Locate the cell with the specified text and output its (x, y) center coordinate. 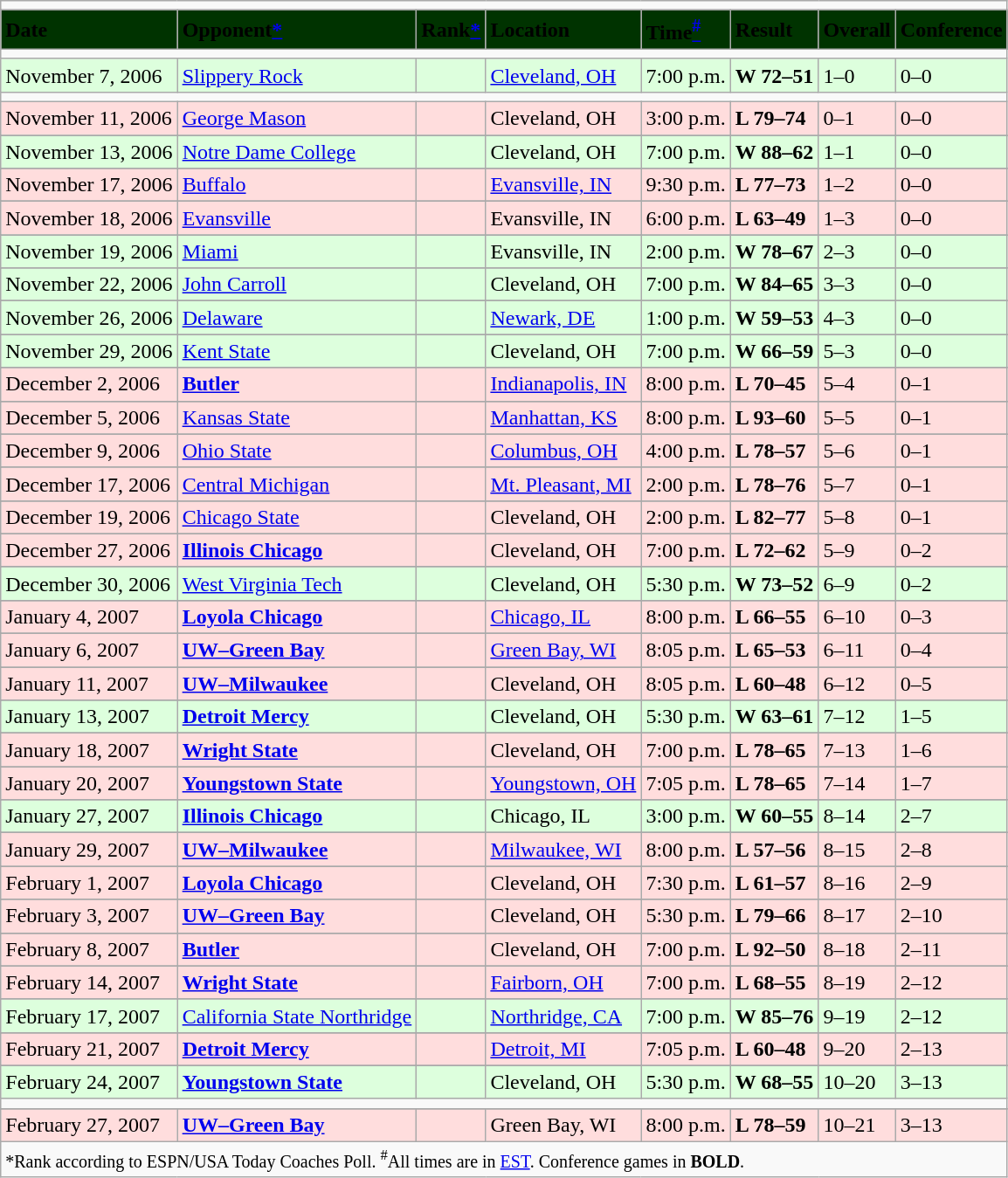
John Carroll (297, 285)
Chicago State (297, 517)
November 26, 2006 (89, 318)
Rank* (451, 30)
February 21, 2007 (89, 1049)
2–11 (951, 949)
6–9 (857, 583)
5–5 (857, 417)
December 30, 2006 (89, 583)
2–13 (951, 1049)
5–6 (857, 451)
January 27, 2007 (89, 816)
December 5, 2006 (89, 417)
L 82–77 (774, 517)
3–3 (857, 285)
Opponent* (297, 30)
February 14, 2007 (89, 982)
February 3, 2007 (89, 916)
L 93–60 (774, 417)
W 78–67 (774, 251)
W 68–55 (774, 1082)
W 72–51 (774, 75)
2–3 (857, 251)
November 11, 2006 (89, 119)
December 2, 2006 (89, 384)
Location (563, 30)
Northridge, CA (563, 1016)
8–19 (857, 982)
Milwaukee, WI (563, 850)
4:00 p.m. (686, 451)
Ohio State (297, 451)
January 13, 2007 (89, 717)
November 18, 2006 (89, 218)
Notre Dame College (297, 152)
December 19, 2006 (89, 517)
L 78–76 (774, 484)
Slippery Rock (297, 75)
Newark, DE (563, 318)
Conference (951, 30)
1–0 (857, 75)
Columbus, OH (563, 451)
California State Northridge (297, 1016)
W 73–52 (774, 583)
8–15 (857, 850)
November 13, 2006 (89, 152)
2–10 (951, 916)
4–3 (857, 318)
2–8 (951, 850)
2–9 (951, 883)
0–5 (951, 684)
1–3 (857, 218)
1–1 (857, 152)
9–20 (857, 1049)
5–8 (857, 517)
W 59–53 (774, 318)
Buffalo (297, 185)
2–7 (951, 816)
9:30 p.m. (686, 185)
L 78–59 (774, 1125)
February 8, 2007 (89, 949)
0–3 (951, 617)
5–4 (857, 384)
0–4 (951, 651)
January 11, 2007 (89, 684)
10–21 (857, 1125)
1–5 (951, 717)
January 29, 2007 (89, 850)
6–10 (857, 617)
8–16 (857, 883)
*Rank according to ESPN/USA Today Coaches Poll. #All times are in EST. Conference games in BOLD. (504, 1160)
L 57–56 (774, 850)
Delaware (297, 318)
5–7 (857, 484)
6–11 (857, 651)
Mt. Pleasant, MI (563, 484)
West Virginia Tech (297, 583)
Overall (857, 30)
Evansville (297, 218)
L 65–53 (774, 651)
L 66–55 (774, 617)
February 24, 2007 (89, 1082)
George Mason (297, 119)
December 17, 2006 (89, 484)
8–17 (857, 916)
5–9 (857, 550)
L 92–50 (774, 949)
5–3 (857, 351)
Detroit, MI (563, 1049)
7–13 (857, 750)
7–12 (857, 717)
January 20, 2007 (89, 783)
L 72–62 (774, 550)
W 60–55 (774, 816)
February 17, 2007 (89, 1016)
Central Michigan (297, 484)
6:00 p.m. (686, 218)
W 84–65 (774, 285)
January 4, 2007 (89, 617)
L 78–57 (774, 451)
W 66–59 (774, 351)
December 27, 2006 (89, 550)
February 1, 2007 (89, 883)
Kent State (297, 351)
November 29, 2006 (89, 351)
W 88–62 (774, 152)
10–20 (857, 1082)
9–19 (857, 1016)
January 6, 2007 (89, 651)
November 17, 2006 (89, 185)
November 19, 2006 (89, 251)
November 22, 2006 (89, 285)
L 61–57 (774, 883)
W 63–61 (774, 717)
8–14 (857, 816)
December 9, 2006 (89, 451)
1–7 (951, 783)
1:00 p.m. (686, 318)
L 79–74 (774, 119)
Indianapolis, IN (563, 384)
L 70–45 (774, 384)
Fairborn, OH (563, 982)
6–12 (857, 684)
November 7, 2006 (89, 75)
L 63–49 (774, 218)
Time# (686, 30)
L 77–73 (774, 185)
Manhattan, KS (563, 417)
W 85–76 (774, 1016)
7:30 p.m. (686, 883)
Date (89, 30)
7–14 (857, 783)
1–6 (951, 750)
Miami (297, 251)
January 18, 2007 (89, 750)
L 68–55 (774, 982)
Youngstown, OH (563, 783)
Kansas State (297, 417)
February 27, 2007 (89, 1125)
L 79–66 (774, 916)
1–2 (857, 185)
Result (774, 30)
8–18 (857, 949)
